Provide the (X, Y) coordinate of the cell's center where the given text is located.  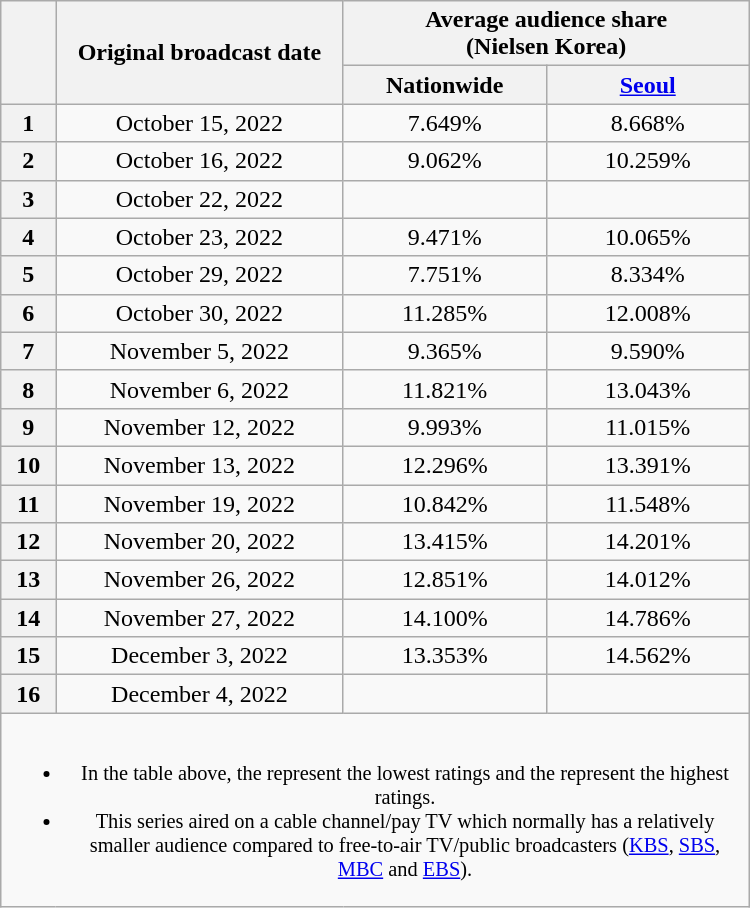
2 (28, 161)
October 15, 2022 (200, 123)
10.065% (648, 237)
October 23, 2022 (200, 237)
14.786% (648, 618)
9.993% (444, 427)
9 (28, 427)
7 (28, 351)
November 26, 2022 (200, 580)
4 (28, 237)
December 4, 2022 (200, 694)
13.043% (648, 389)
8 (28, 389)
6 (28, 313)
9.062% (444, 161)
8.334% (648, 275)
November 20, 2022 (200, 542)
October 22, 2022 (200, 199)
November 13, 2022 (200, 465)
15 (28, 656)
13 (28, 580)
14.100% (444, 618)
Seoul (648, 85)
7.649% (444, 123)
October 29, 2022 (200, 275)
Nationwide (444, 85)
13.391% (648, 465)
11.821% (444, 389)
October 16, 2022 (200, 161)
11.548% (648, 503)
5 (28, 275)
14 (28, 618)
8.668% (648, 123)
14.012% (648, 580)
12.296% (444, 465)
11 (28, 503)
10 (28, 465)
10.259% (648, 161)
14.201% (648, 542)
December 3, 2022 (200, 656)
9.471% (444, 237)
7.751% (444, 275)
12 (28, 542)
14.562% (648, 656)
10.842% (444, 503)
11.285% (444, 313)
16 (28, 694)
13.415% (444, 542)
November 12, 2022 (200, 427)
November 5, 2022 (200, 351)
13.353% (444, 656)
11.015% (648, 427)
November 6, 2022 (200, 389)
Original broadcast date (200, 52)
November 19, 2022 (200, 503)
November 27, 2022 (200, 618)
12.851% (444, 580)
9.365% (444, 351)
12.008% (648, 313)
1 (28, 123)
October 30, 2022 (200, 313)
3 (28, 199)
Average audience share(Nielsen Korea) (546, 34)
9.590% (648, 351)
